Scan for the cell matching the given text and deliver its [X, Y] coordinate at center. 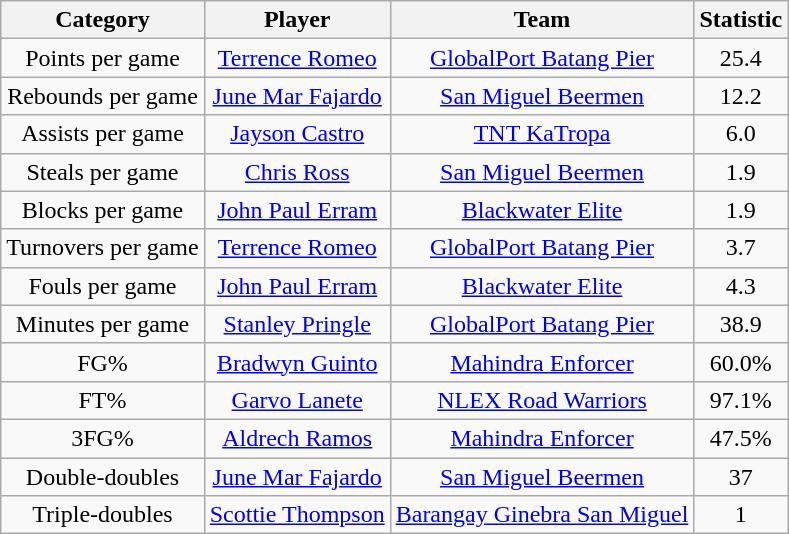
37 [741, 477]
NLEX Road Warriors [542, 400]
12.2 [741, 96]
Jayson Castro [297, 134]
Aldrech Ramos [297, 438]
Category [102, 20]
Team [542, 20]
FG% [102, 362]
Stanley Pringle [297, 324]
Garvo Lanete [297, 400]
97.1% [741, 400]
Double-doubles [102, 477]
Triple-doubles [102, 515]
Minutes per game [102, 324]
FT% [102, 400]
6.0 [741, 134]
Barangay Ginebra San Miguel [542, 515]
25.4 [741, 58]
Chris Ross [297, 172]
38.9 [741, 324]
3FG% [102, 438]
1 [741, 515]
Statistic [741, 20]
3.7 [741, 248]
Fouls per game [102, 286]
Assists per game [102, 134]
4.3 [741, 286]
Bradwyn Guinto [297, 362]
47.5% [741, 438]
Steals per game [102, 172]
Player [297, 20]
Scottie Thompson [297, 515]
Rebounds per game [102, 96]
TNT KaTropa [542, 134]
60.0% [741, 362]
Turnovers per game [102, 248]
Blocks per game [102, 210]
Points per game [102, 58]
